Identify which cell holds the provided text, then report its [X, Y] central coordinate. 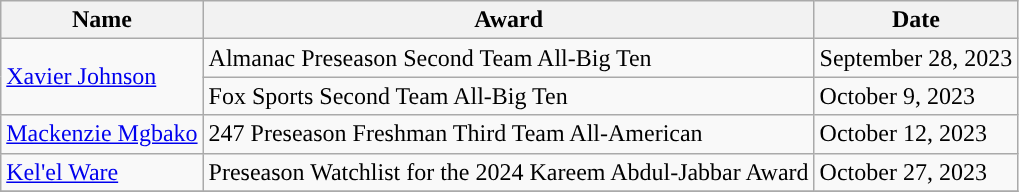
247 Preseason Freshman Third Team All-American [508, 134]
Xavier Johnson [102, 77]
Kel'el Ware [102, 172]
October 12, 2023 [916, 134]
Name [102, 20]
October 9, 2023 [916, 96]
Almanac Preseason Second Team All-Big Ten [508, 58]
September 28, 2023 [916, 58]
October 27, 2023 [916, 172]
Fox Sports Second Team All-Big Ten [508, 96]
Date [916, 20]
Preseason Watchlist for the 2024 Kareem Abdul-Jabbar Award [508, 172]
Mackenzie Mgbako [102, 134]
Award [508, 20]
